Identify which cell holds the provided text, then report its [X, Y] central coordinate. 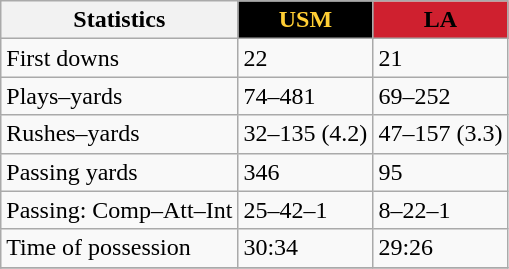
8–22–1 [440, 210]
First downs [120, 58]
69–252 [440, 96]
74–481 [306, 96]
LA [440, 20]
Plays–yards [120, 96]
32–135 (4.2) [306, 134]
Statistics [120, 20]
29:26 [440, 248]
22 [306, 58]
30:34 [306, 248]
95 [440, 172]
Time of possession [120, 248]
25–42–1 [306, 210]
Rushes–yards [120, 134]
47–157 (3.3) [440, 134]
USM [306, 20]
Passing: Comp–Att–Int [120, 210]
Passing yards [120, 172]
21 [440, 58]
346 [306, 172]
